Determine the [x, y] coordinate at the center of the cell enclosing the given text.  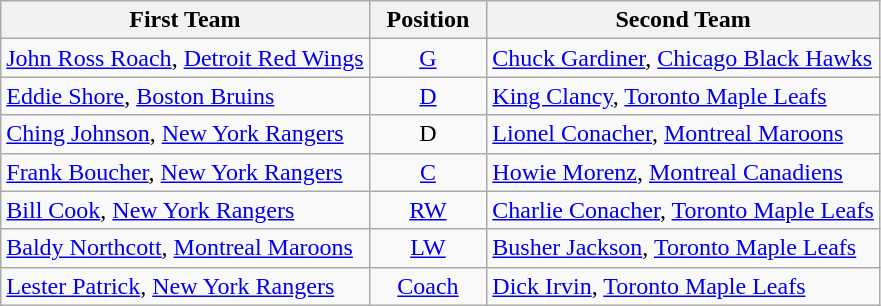
Frank Boucher, New York Rangers [185, 172]
RW [428, 210]
Second Team [684, 20]
First Team [185, 20]
Eddie Shore, Boston Bruins [185, 96]
Busher Jackson, Toronto Maple Leafs [684, 248]
Chuck Gardiner, Chicago Black Hawks [684, 58]
Position [428, 20]
Bill Cook, New York Rangers [185, 210]
LW [428, 248]
G [428, 58]
Baldy Northcott, Montreal Maroons [185, 248]
Charlie Conacher, Toronto Maple Leafs [684, 210]
John Ross Roach, Detroit Red Wings [185, 58]
Lionel Conacher, Montreal Maroons [684, 134]
Dick Irvin, Toronto Maple Leafs [684, 286]
Lester Patrick, New York Rangers [185, 286]
Howie Morenz, Montreal Canadiens [684, 172]
C [428, 172]
Ching Johnson, New York Rangers [185, 134]
King Clancy, Toronto Maple Leafs [684, 96]
Coach [428, 286]
